Locate the cell with the specified text and output its (x, y) center coordinate. 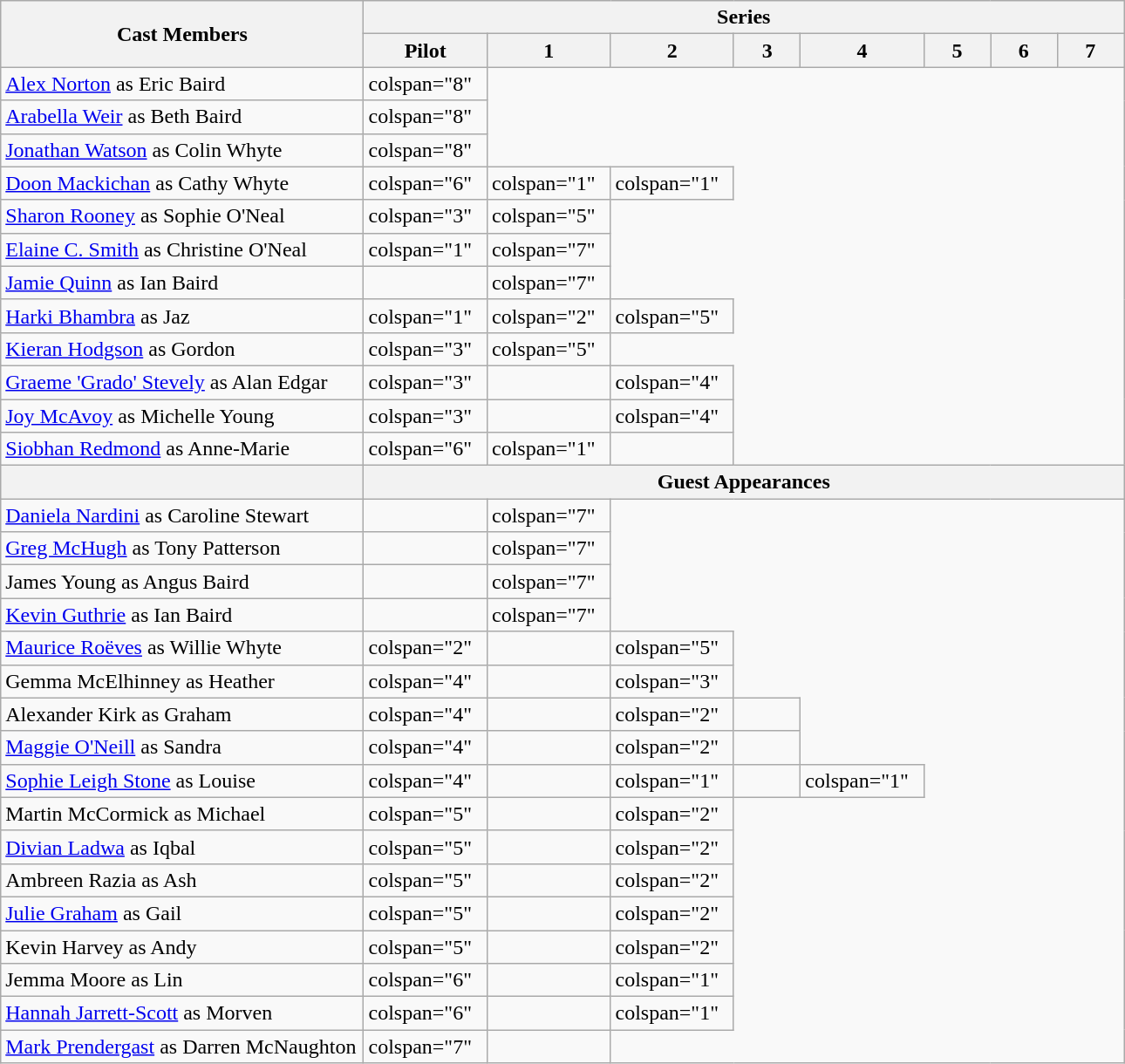
Martin McCormick as Michael (182, 814)
Maggie O'Neill as Sandra (182, 747)
Arabella Weir as Beth Baird (182, 117)
Divian Ladwa as Iqbal (182, 847)
Elaine C. Smith as Christine O'Neal (182, 249)
1 (548, 51)
4 (862, 51)
Siobhan Redmond as Anne-Marie (182, 449)
6 (1024, 51)
Kieran Hodgson as Gordon (182, 349)
Kevin Guthrie as Ian Baird (182, 615)
Jonathan Watson as Colin Whyte (182, 150)
Jamie Quinn as Ian Baird (182, 283)
Pilot (426, 51)
James Young as Angus Baird (182, 582)
Harki Bhambra as Jaz (182, 316)
Greg McHugh as Tony Patterson (182, 549)
Kevin Harvey as Andy (182, 946)
Jemma Moore as Lin (182, 980)
Sophie Leigh Stone as Louise (182, 781)
Joy McAvoy as Michelle Young (182, 416)
Daniela Nardini as Caroline Stewart (182, 515)
5 (957, 51)
Julie Graham as Gail (182, 913)
2 (672, 51)
Cast Members (182, 34)
Doon Mackichan as Cathy Whyte (182, 183)
Sharon Rooney as Sophie O'Neal (182, 216)
Gemma McElhinney as Heather (182, 681)
Graeme 'Grado' Stevely as Alan Edgar (182, 382)
Series (744, 17)
Hannah Jarrett-Scott as Morven (182, 1013)
Alex Norton as Eric Baird (182, 84)
Guest Appearances (744, 482)
7 (1090, 51)
Mark Prendergast as Darren McNaughton (182, 1047)
Maurice Roëves as Willie Whyte (182, 648)
Alexander Kirk as Graham (182, 714)
3 (767, 51)
Ambreen Razia as Ash (182, 880)
